Return the [x, y] coordinate for the center point of the cell that contains the specified text.  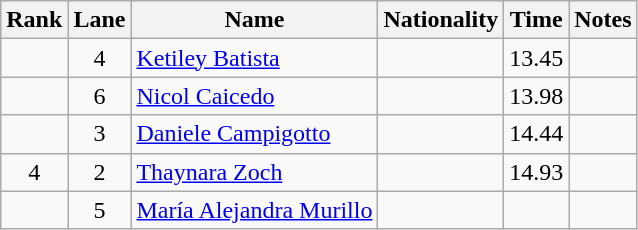
13.98 [536, 96]
Name [254, 20]
Ketiley Batista [254, 58]
2 [100, 172]
Nationality [441, 20]
Rank [34, 20]
5 [100, 210]
3 [100, 134]
Nicol Caicedo [254, 96]
14.93 [536, 172]
6 [100, 96]
Time [536, 20]
14.44 [536, 134]
Thaynara Zoch [254, 172]
Lane [100, 20]
13.45 [536, 58]
Daniele Campigotto [254, 134]
Notes [603, 20]
María Alejandra Murillo [254, 210]
